Return the (X, Y) coordinate for the center point of the cell that contains the specified text.  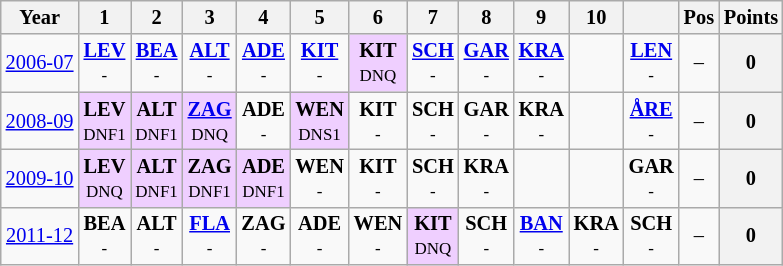
LEN- (652, 63)
ZAGDNQ (210, 121)
ZAGDNF1 (210, 178)
2 (157, 17)
2008-09 (40, 121)
2009-10 (40, 178)
1 (104, 17)
10 (596, 17)
WENDNS1 (319, 121)
Points (751, 17)
BAN- (542, 236)
Pos (699, 17)
8 (486, 17)
LEVDNF1 (104, 121)
FLA- (210, 236)
2006-07 (40, 63)
3 (210, 17)
ZAG- (264, 236)
4 (264, 17)
9 (542, 17)
7 (433, 17)
ADEDNF1 (264, 178)
LEVDNQ (104, 178)
5 (319, 17)
Year (40, 17)
ÅRE- (652, 121)
2011-12 (40, 236)
LEV- (104, 63)
6 (378, 17)
